Locate the cell with the specified text and output its [x, y] center coordinate. 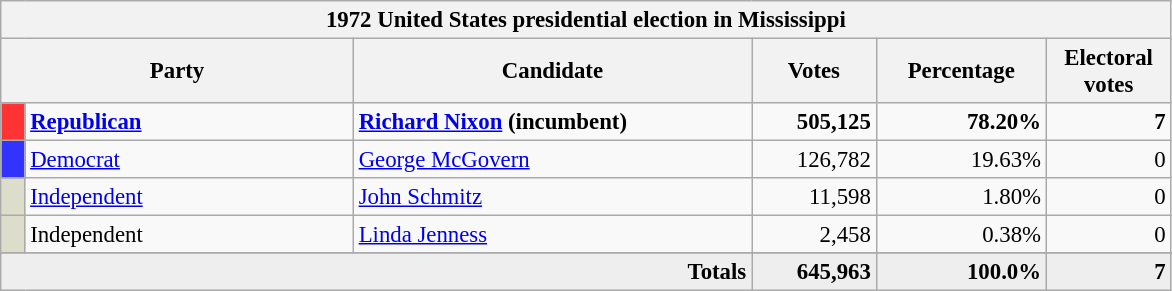
Candidate [552, 72]
0.38% [961, 235]
Electoral votes [1108, 72]
Democrat [189, 160]
7 [1108, 122]
Linda Jenness [552, 235]
1.80% [961, 197]
2,458 [814, 235]
Party [178, 72]
19.63% [961, 160]
John Schmitz [552, 197]
Republican [189, 122]
George McGovern [552, 160]
505,125 [814, 122]
Votes [814, 72]
Richard Nixon (incumbent) [552, 122]
11,598 [814, 197]
78.20% [961, 122]
Percentage [961, 72]
1972 United States presidential election in Mississippi [586, 20]
126,782 [814, 160]
